Locate the cell with the specified text and output its (X, Y) center coordinate. 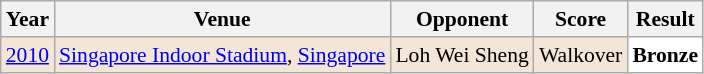
Result (665, 19)
Walkover (581, 55)
Opponent (462, 19)
Singapore Indoor Stadium, Singapore (222, 55)
2010 (28, 55)
Year (28, 19)
Loh Wei Sheng (462, 55)
Venue (222, 19)
Score (581, 19)
Bronze (665, 55)
